From the cell containing the given text, extract its center point as [x, y] coordinate. 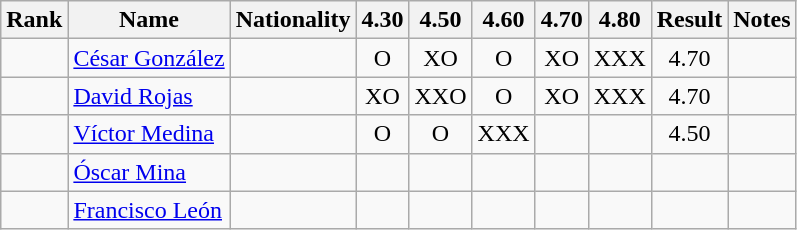
Óscar Mina [149, 172]
Result [689, 20]
David Rojas [149, 96]
4.30 [382, 20]
4.60 [504, 20]
Notes [762, 20]
Rank [34, 20]
César González [149, 58]
Name [149, 20]
Víctor Medina [149, 134]
Francisco León [149, 210]
XXO [440, 96]
4.80 [620, 20]
Nationality [293, 20]
